Locate the cell with the specified text and output its (x, y) center coordinate. 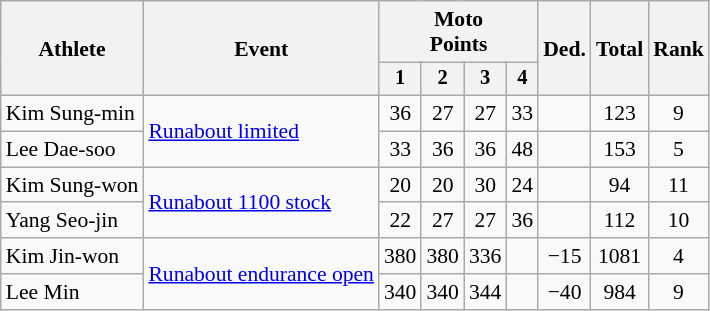
112 (620, 221)
3 (486, 79)
153 (620, 150)
123 (620, 114)
Runabout endurance open (261, 274)
Kim Jin-won (72, 256)
Runabout limited (261, 132)
336 (486, 256)
22 (400, 221)
344 (486, 292)
984 (620, 292)
Yang Seo-jin (72, 221)
Total (620, 48)
24 (522, 185)
94 (620, 185)
Runabout 1100 stock (261, 202)
Kim Sung-won (72, 185)
5 (678, 150)
Lee Dae-soo (72, 150)
−15 (564, 256)
Ded. (564, 48)
Lee Min (72, 292)
2 (442, 79)
−40 (564, 292)
Kim Sung-min (72, 114)
Event (261, 48)
48 (522, 150)
10 (678, 221)
1 (400, 79)
1081 (620, 256)
Moto Points (458, 32)
30 (486, 185)
11 (678, 185)
Rank (678, 48)
Athlete (72, 48)
